For the text-containing cell, return its midpoint in [x, y] coordinate format. 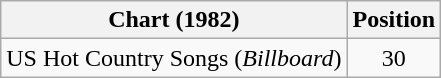
US Hot Country Songs (Billboard) [174, 58]
30 [394, 58]
Chart (1982) [174, 20]
Position [394, 20]
